From the cell containing the given text, extract its center point as [x, y] coordinate. 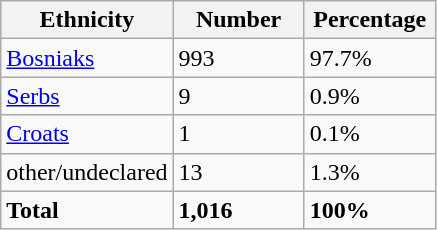
other/undeclared [87, 172]
1.3% [370, 172]
97.7% [370, 58]
Total [87, 210]
Percentage [370, 20]
0.9% [370, 96]
993 [238, 58]
Ethnicity [87, 20]
Serbs [87, 96]
100% [370, 210]
Bosniaks [87, 58]
0.1% [370, 134]
Croats [87, 134]
1 [238, 134]
9 [238, 96]
Number [238, 20]
1,016 [238, 210]
13 [238, 172]
